Return the [x, y] coordinate for the center point of the cell that contains the specified text.  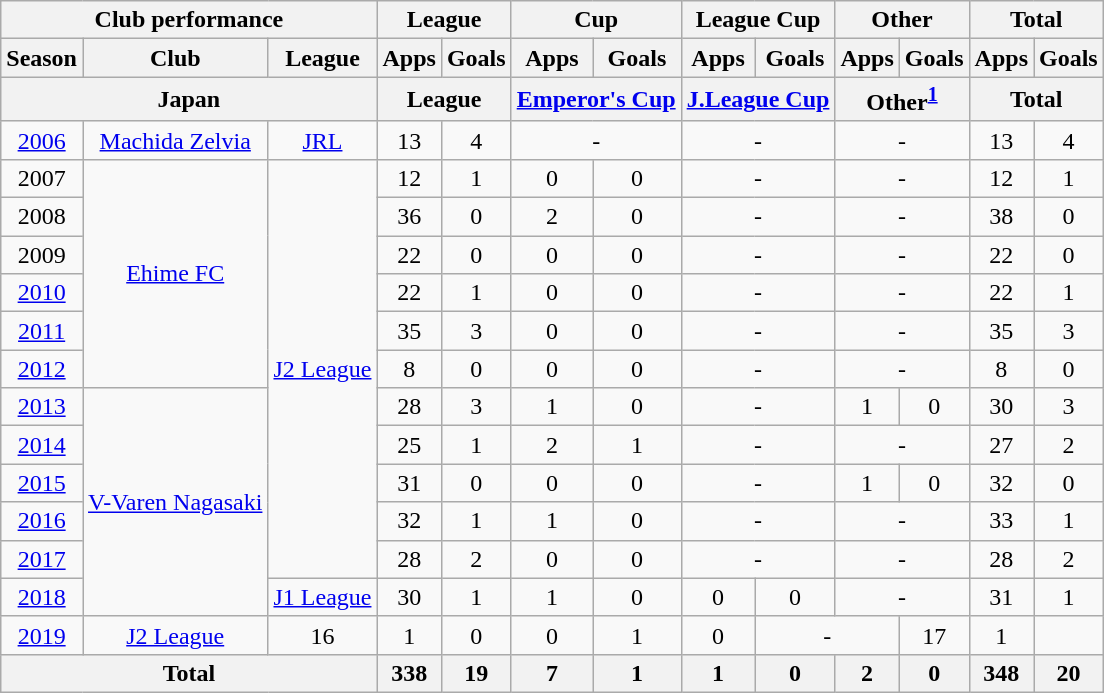
Japan [189, 100]
20 [1069, 673]
7 [552, 673]
Machida Zelvia [174, 140]
2014 [42, 445]
33 [1001, 521]
2016 [42, 521]
Club [174, 58]
27 [1001, 445]
2017 [42, 559]
348 [1001, 673]
2011 [42, 331]
JRL [322, 140]
2019 [42, 635]
J.League Cup [758, 100]
Emperor's Cup [596, 100]
2018 [42, 597]
Ehime FC [174, 273]
2013 [42, 407]
Other1 [902, 100]
2010 [42, 293]
2007 [42, 178]
2008 [42, 217]
J1 League [322, 597]
25 [409, 445]
17 [934, 635]
Cup [596, 20]
Club performance [189, 20]
2015 [42, 483]
V-Varen Nagasaki [174, 502]
League Cup [758, 20]
36 [409, 217]
Season [42, 58]
16 [322, 635]
2009 [42, 255]
38 [1001, 217]
19 [476, 673]
Other [902, 20]
2006 [42, 140]
2012 [42, 369]
338 [409, 673]
